Search for the cell housing the specified text and yield its (X, Y) center coordinate. 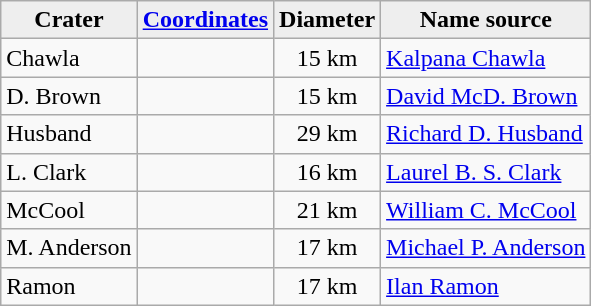
William C. McCool (486, 210)
Crater (69, 20)
Richard D. Husband (486, 134)
Ramon (69, 286)
Ilan Ramon (486, 286)
29 km (328, 134)
Diameter (328, 20)
21 km (328, 210)
16 km (328, 172)
L. Clark (69, 172)
McCool (69, 210)
M. Anderson (69, 248)
David McD. Brown (486, 96)
Name source (486, 20)
Laurel B. S. Clark (486, 172)
Husband (69, 134)
Coordinates (205, 20)
Michael P. Anderson (486, 248)
Kalpana Chawla (486, 58)
D. Brown (69, 96)
Chawla (69, 58)
